Output the [X, Y] coordinate of the center of the cell containing the given text.  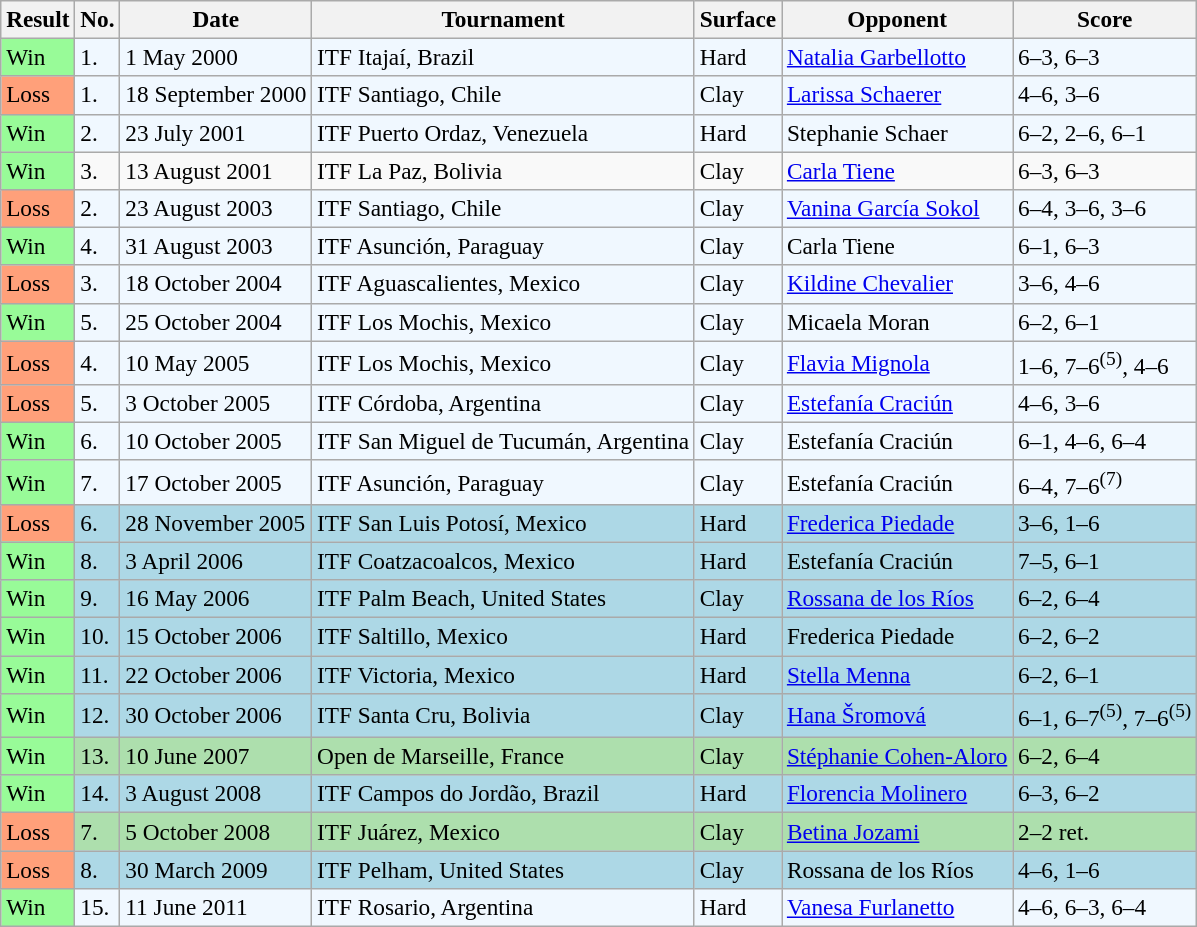
11 June 2011 [216, 907]
Larissa Schaerer [898, 95]
16 May 2006 [216, 599]
Tournament [504, 19]
23 August 2003 [216, 208]
11. [98, 674]
6–2, 6–2 [1105, 636]
1 May 2000 [216, 57]
6–1, 6–7(5), 7–6(5) [1105, 715]
Natalia Garbellotto [898, 57]
10. [98, 636]
ITF Santa Cru, Bolivia [504, 715]
ITF Itajaí, Brazil [504, 57]
4–6, 1–6 [1105, 869]
Flavia Mignola [898, 362]
ITF Pelham, United States [504, 869]
23 July 2001 [216, 133]
ITF San Miguel de Tucumán, Argentina [504, 441]
6–2, 2–6, 6–1 [1105, 133]
ITF Rosario, Argentina [504, 907]
6–1, 4–6, 6–4 [1105, 441]
ITF Coatzacoalcos, Mexico [504, 561]
18 October 2004 [216, 284]
9. [98, 599]
28 November 2005 [216, 523]
Vanina García Sokol [898, 208]
Open de Marseille, France [504, 756]
Opponent [898, 19]
10 June 2007 [216, 756]
25 October 2004 [216, 322]
ITF Palm Beach, United States [504, 599]
1–6, 7–6(5), 4–6 [1105, 362]
30 March 2009 [216, 869]
13. [98, 756]
18 September 2000 [216, 95]
Stéphanie Cohen-Aloro [898, 756]
15 October 2006 [216, 636]
ITF Puerto Ordaz, Venezuela [504, 133]
Kildine Chevalier [898, 284]
ITF Córdoba, Argentina [504, 403]
Surface [738, 19]
Hana Šromová [898, 715]
3–6, 4–6 [1105, 284]
22 October 2006 [216, 674]
6–1, 6–3 [1105, 246]
ITF Victoria, Mexico [504, 674]
4–6, 6–3, 6–4 [1105, 907]
Stephanie Schaer [898, 133]
Date [216, 19]
Result [38, 19]
ITF Campos do Jordão, Brazil [504, 794]
5 October 2008 [216, 831]
Florencia Molinero [898, 794]
3 October 2005 [216, 403]
3 April 2006 [216, 561]
10 October 2005 [216, 441]
Vanesa Furlanetto [898, 907]
31 August 2003 [216, 246]
ITF San Luis Potosí, Mexico [504, 523]
12. [98, 715]
7–5, 6–1 [1105, 561]
No. [98, 19]
ITF Juárez, Mexico [504, 831]
15. [98, 907]
6–4, 3–6, 3–6 [1105, 208]
Score [1105, 19]
2–2 ret. [1105, 831]
3–6, 1–6 [1105, 523]
Stella Menna [898, 674]
30 October 2006 [216, 715]
17 October 2005 [216, 482]
10 May 2005 [216, 362]
ITF La Paz, Bolivia [504, 170]
Micaela Moran [898, 322]
Betina Jozami [898, 831]
ITF Aguascalientes, Mexico [504, 284]
6–3, 6–2 [1105, 794]
6–4, 7–6(7) [1105, 482]
3 August 2008 [216, 794]
13 August 2001 [216, 170]
ITF Saltillo, Mexico [504, 636]
14. [98, 794]
